Return the (x, y) coordinate for the center point of the cell that contains the specified text.  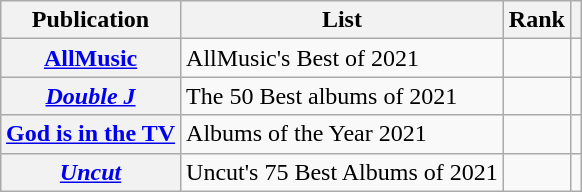
AllMusic's Best of 2021 (342, 58)
Double J (91, 96)
List (342, 20)
Albums of the Year 2021 (342, 134)
The 50 Best albums of 2021 (342, 96)
Rank (536, 20)
Uncut (91, 172)
God is in the TV (91, 134)
AllMusic (91, 58)
Uncut's 75 Best Albums of 2021 (342, 172)
Publication (91, 20)
